Find where the given text appears and provide that cell's center as (X, Y) coordinate. 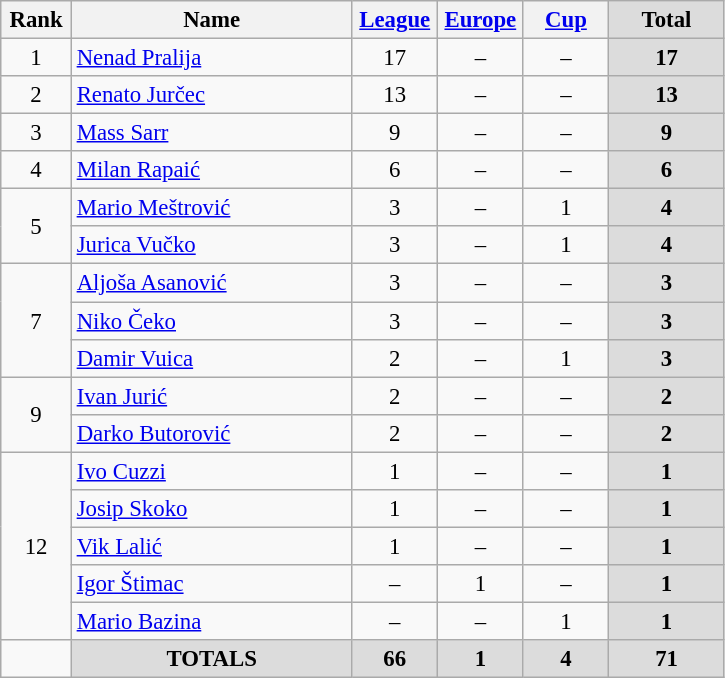
Rank (36, 20)
Name (212, 20)
12 (36, 546)
Darko Butorović (212, 433)
Total (667, 20)
Mass Sarr (212, 133)
Ivan Jurić (212, 396)
Vik Lalić (212, 546)
Ivo Cuzzi (212, 471)
Mario Meštrović (212, 208)
66 (395, 659)
Jurica Vučko (212, 245)
Renato Jurčec (212, 95)
71 (667, 659)
5 (36, 226)
7 (36, 320)
Igor Štimac (212, 584)
TOTALS (212, 659)
Mario Bazina (212, 621)
Damir Vuica (212, 358)
Aljoša Asanović (212, 283)
Cup (566, 20)
Niko Čeko (212, 321)
League (395, 20)
Nenad Pralija (212, 58)
Josip Skoko (212, 509)
Europe (481, 20)
Milan Rapaić (212, 170)
